Search for the cell housing the specified text and yield its [X, Y] center coordinate. 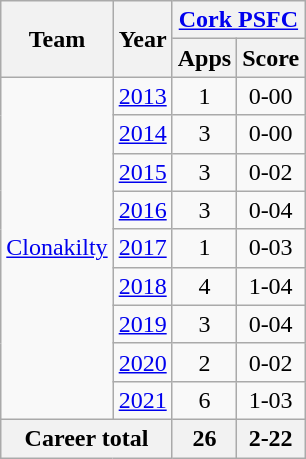
4 [204, 286]
Career total [86, 438]
Apps [204, 58]
1-03 [271, 400]
2013 [142, 96]
0-03 [271, 248]
Cork PSFC [238, 20]
6 [204, 400]
2-22 [271, 438]
2021 [142, 400]
26 [204, 438]
Year [142, 39]
Clonakilty [57, 248]
Team [57, 39]
2020 [142, 362]
2016 [142, 210]
2014 [142, 134]
Score [271, 58]
2019 [142, 324]
2017 [142, 248]
2015 [142, 172]
1-04 [271, 286]
2 [204, 362]
2018 [142, 286]
